For the text-containing cell, return its midpoint in (x, y) coordinate format. 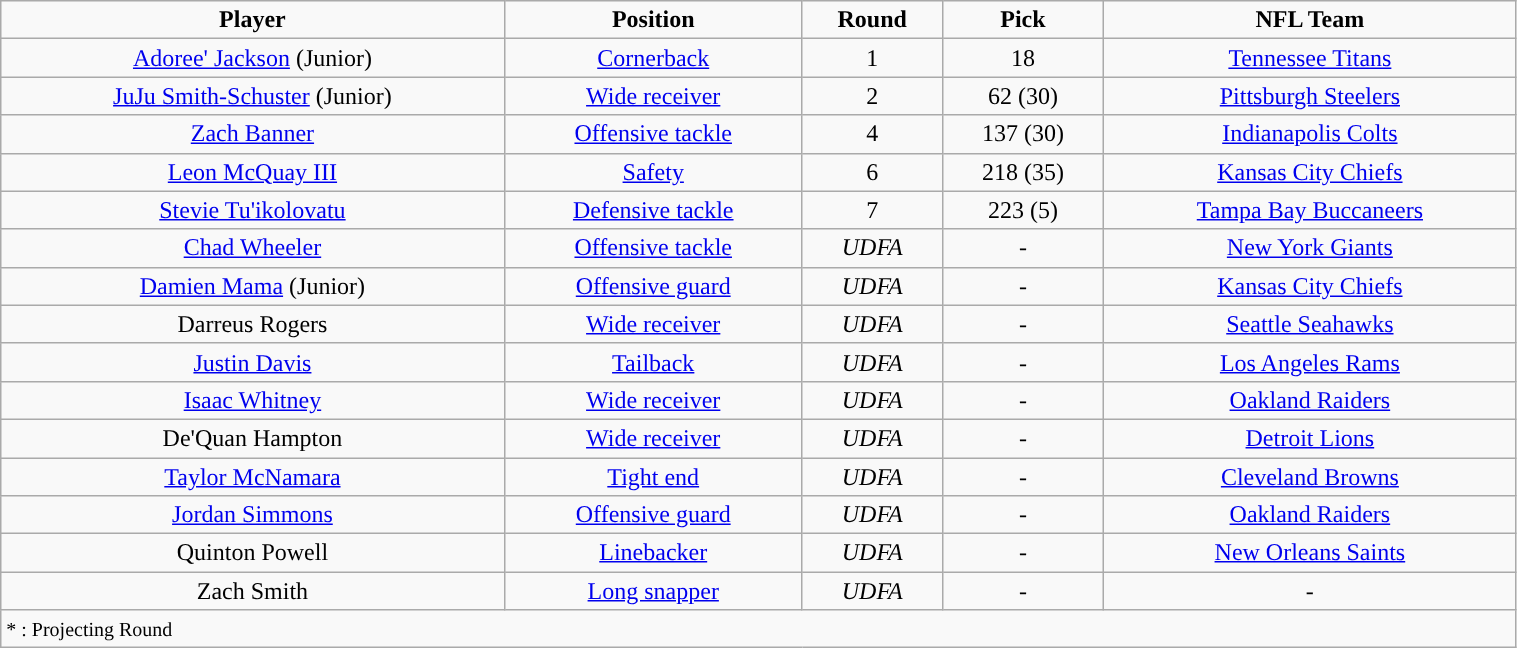
Player (252, 20)
4 (872, 134)
Linebacker (653, 553)
Justin Davis (252, 362)
Defensive tackle (653, 210)
7 (872, 210)
Round (872, 20)
223 (5) (1023, 210)
Stevie Tu'ikolovatu (252, 210)
Leon McQuay III (252, 172)
Jordan Simmons (252, 515)
218 (35) (1023, 172)
Los Angeles Rams (1310, 362)
Position (653, 20)
* : Projecting Round (758, 629)
Quinton Powell (252, 553)
Adoree' Jackson (Junior) (252, 58)
Cornerback (653, 58)
Indianapolis Colts (1310, 134)
Cleveland Browns (1310, 477)
Pittsburgh Steelers (1310, 96)
Safety (653, 172)
Isaac Whitney (252, 400)
Tennessee Titans (1310, 58)
Long snapper (653, 591)
Damien Mama (Junior) (252, 286)
18 (1023, 58)
2 (872, 96)
Chad Wheeler (252, 248)
137 (30) (1023, 134)
JuJu Smith-Schuster (Junior) (252, 96)
Pick (1023, 20)
62 (30) (1023, 96)
Detroit Lions (1310, 438)
De'Quan Hampton (252, 438)
Tampa Bay Buccaneers (1310, 210)
New York Giants (1310, 248)
6 (872, 172)
Taylor McNamara (252, 477)
New Orleans Saints (1310, 553)
Tailback (653, 362)
NFL Team (1310, 20)
1 (872, 58)
Tight end (653, 477)
Zach Smith (252, 591)
Zach Banner (252, 134)
Seattle Seahawks (1310, 324)
Darreus Rogers (252, 324)
